Return [x, y] of the center of cell containing provided text 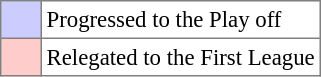
Relegated to the First League [180, 57]
Progressed to the Play off [180, 20]
